Search for the cell housing the specified text and yield its [X, Y] center coordinate. 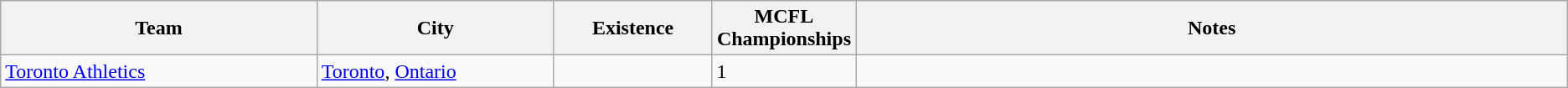
1 [784, 71]
MCFL Championships [784, 28]
Toronto Athletics [159, 71]
Toronto, Ontario [436, 71]
Existence [633, 28]
City [436, 28]
Team [159, 28]
Notes [1211, 28]
